Capture the cell that displays the provided text and extract its [X, Y] central coordinate. 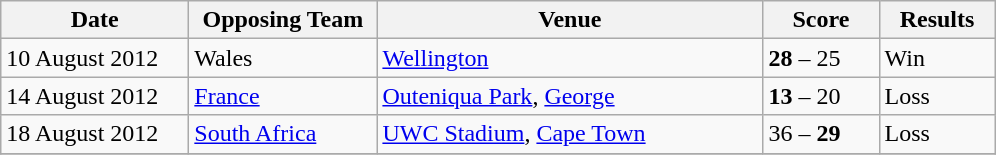
18 August 2012 [95, 134]
Date [95, 20]
Wellington [570, 58]
Outeniqua Park, George [570, 96]
South Africa [283, 134]
10 August 2012 [95, 58]
Opposing Team [283, 20]
Score [821, 20]
Wales [283, 58]
Win [937, 58]
France [283, 96]
Results [937, 20]
36 – 29 [821, 134]
UWC Stadium, Cape Town [570, 134]
13 – 20 [821, 96]
14 August 2012 [95, 96]
Venue [570, 20]
28 – 25 [821, 58]
